For the text-containing cell, return its midpoint in (X, Y) coordinate format. 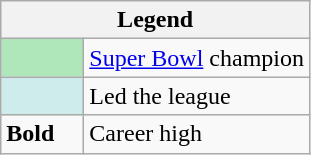
Bold (42, 134)
Career high (197, 134)
Legend (156, 20)
Super Bowl champion (197, 58)
Led the league (197, 96)
